Search for the cell housing the specified text and yield its [X, Y] center coordinate. 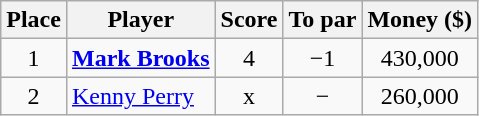
1 [34, 58]
Score [249, 20]
Player [140, 20]
Kenny Perry [140, 96]
430,000 [420, 58]
260,000 [420, 96]
− [322, 96]
To par [322, 20]
Mark Brooks [140, 58]
Place [34, 20]
2 [34, 96]
−1 [322, 58]
4 [249, 58]
x [249, 96]
Money ($) [420, 20]
